Locate the cell with the specified text and output its [x, y] center coordinate. 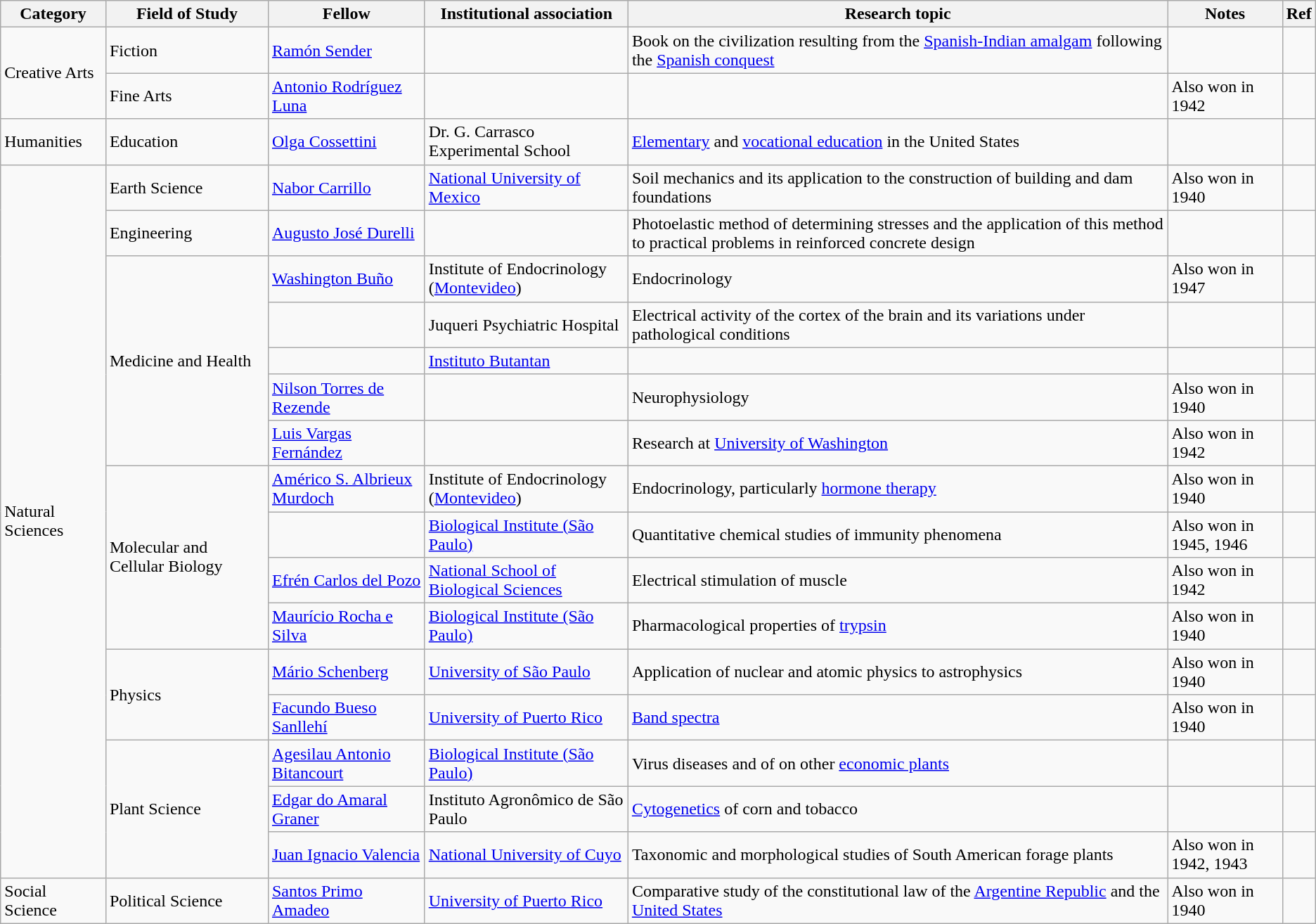
Physics [187, 695]
Engineering [187, 233]
National University of Mexico [526, 187]
Juqueri Psychiatric Hospital [526, 325]
Facundo Bueso Sanllehí [346, 717]
Maurício Rocha e Silva [346, 626]
Research at University of Washington [898, 443]
Quantitative chemical studies of immunity phenomena [898, 534]
Efrén Carlos del Pozo [346, 581]
Plant Science [187, 809]
Elementary and vocational education in the United States [898, 142]
Also won in 1942, 1943 [1225, 855]
Fellow [346, 14]
Augusto José Durelli [346, 233]
Also won in 1945, 1946 [1225, 534]
Notes [1225, 14]
Américo S. Albrieux Murdoch [346, 488]
Dr. G. Carrasco Experimental School [526, 142]
Photoelastic method of determining stresses and the application of this method to practical problems in reinforced concrete design [898, 233]
Earth Science [187, 187]
Ramón Sender [346, 51]
Humanities [53, 142]
Social Science [53, 900]
National School of Biological Sciences [526, 581]
Instituto Agronômico de São Paulo [526, 809]
Book on the civilization resulting from the Spanish-Indian amalgam following the Spanish conquest [898, 51]
Endocrinology [898, 278]
Application of nuclear and atomic physics to astrophysics [898, 672]
Endocrinology, particularly hormone therapy [898, 488]
Creative Arts [53, 73]
Edgar do Amaral Graner [346, 809]
Institutional association [526, 14]
Comparative study of the constitutional law of the Argentine Republic and the United States [898, 900]
Fiction [187, 51]
Also won in 1947 [1225, 278]
Soil mechanics and its application to the construction of building and dam foundations [898, 187]
Fine Arts [187, 96]
Washington Buño [346, 278]
Education [187, 142]
Natural Sciences [53, 521]
Electrical stimulation of muscle [898, 581]
Instituto Butantan [526, 361]
Neurophysiology [898, 397]
Nilson Torres de Rezende [346, 397]
Agesilau Antonio Bitancourt [346, 764]
Santos Primo Amadeo [346, 900]
Medicine and Health [187, 361]
Mário Schenberg [346, 672]
Pharmacological properties of trypsin [898, 626]
Taxonomic and morphological studies of South American forage plants [898, 855]
Electrical activity of the cortex of the brain and its variations under pathological conditions [898, 325]
Cytogenetics of corn and tobacco [898, 809]
Political Science [187, 900]
Nabor Carrillo [346, 187]
Category [53, 14]
Molecular and Cellular Biology [187, 557]
National University of Cuyo [526, 855]
Research topic [898, 14]
Olga Cossettini [346, 142]
Field of Study [187, 14]
Ref [1299, 14]
Luis Vargas Fernández [346, 443]
University of São Paulo [526, 672]
Antonio Rodríguez Luna [346, 96]
Juan Ignacio Valencia [346, 855]
Virus diseases and of on other economic plants [898, 764]
Band spectra [898, 717]
